Return the (X, Y) coordinate for the center point of the cell that contains the specified text.  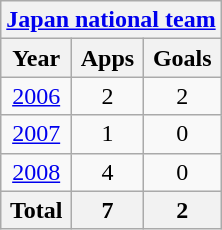
1 (108, 134)
2006 (36, 96)
4 (108, 172)
Apps (108, 58)
Year (36, 58)
2007 (36, 134)
7 (108, 210)
2008 (36, 172)
Total (36, 210)
Goals (182, 58)
Japan national team (111, 20)
